Extract the [x, y] coordinate from the center of the cell holding the provided text.  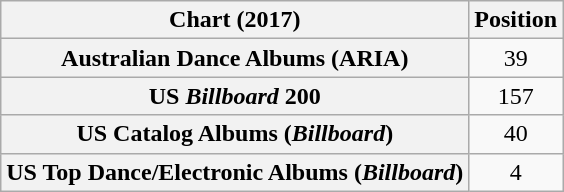
US Billboard 200 [235, 96]
US Top Dance/Electronic Albums (Billboard) [235, 172]
US Catalog Albums (Billboard) [235, 134]
Position [516, 20]
Chart (2017) [235, 20]
40 [516, 134]
157 [516, 96]
Australian Dance Albums (ARIA) [235, 58]
39 [516, 58]
4 [516, 172]
